Pinpoint the cell where the given text exists, returning its [X, Y] midpoint coordinate. 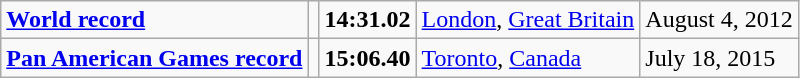
Toronto, Canada [528, 58]
Pan American Games record [154, 58]
14:31.02 [368, 20]
London, Great Britain [528, 20]
August 4, 2012 [719, 20]
World record [154, 20]
15:06.40 [368, 58]
July 18, 2015 [719, 58]
